Output the (x, y) coordinate of the center of the cell containing the given text.  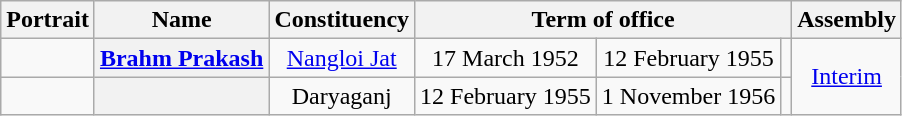
Daryaganj (342, 96)
17 March 1952 (506, 58)
1 November 1956 (688, 96)
Constituency (342, 20)
Assembly (847, 20)
Interim (847, 77)
Nangloi Jat (342, 58)
Name (181, 20)
Portrait (48, 20)
Term of office (604, 20)
Brahm Prakash (181, 58)
